Provide the [x, y] coordinate of the cell's center where the given text is located.  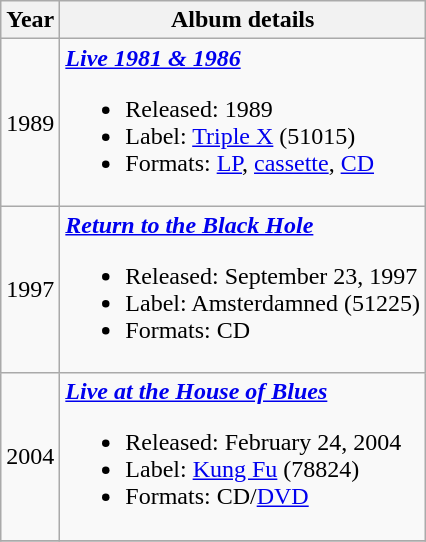
Live at the House of BluesReleased: February 24, 2004Label: Kung Fu (78824)Formats: CD/DVD [243, 456]
Album details [243, 20]
1989 [30, 122]
1997 [30, 290]
Live 1981 & 1986Released: 1989Label: Triple X (51015)Formats: LP, cassette, CD [243, 122]
Return to the Black HoleReleased: September 23, 1997Label: Amsterdamned (51225)Formats: CD [243, 290]
Year [30, 20]
2004 [30, 456]
